Capture the cell that displays the provided text and extract its (X, Y) central coordinate. 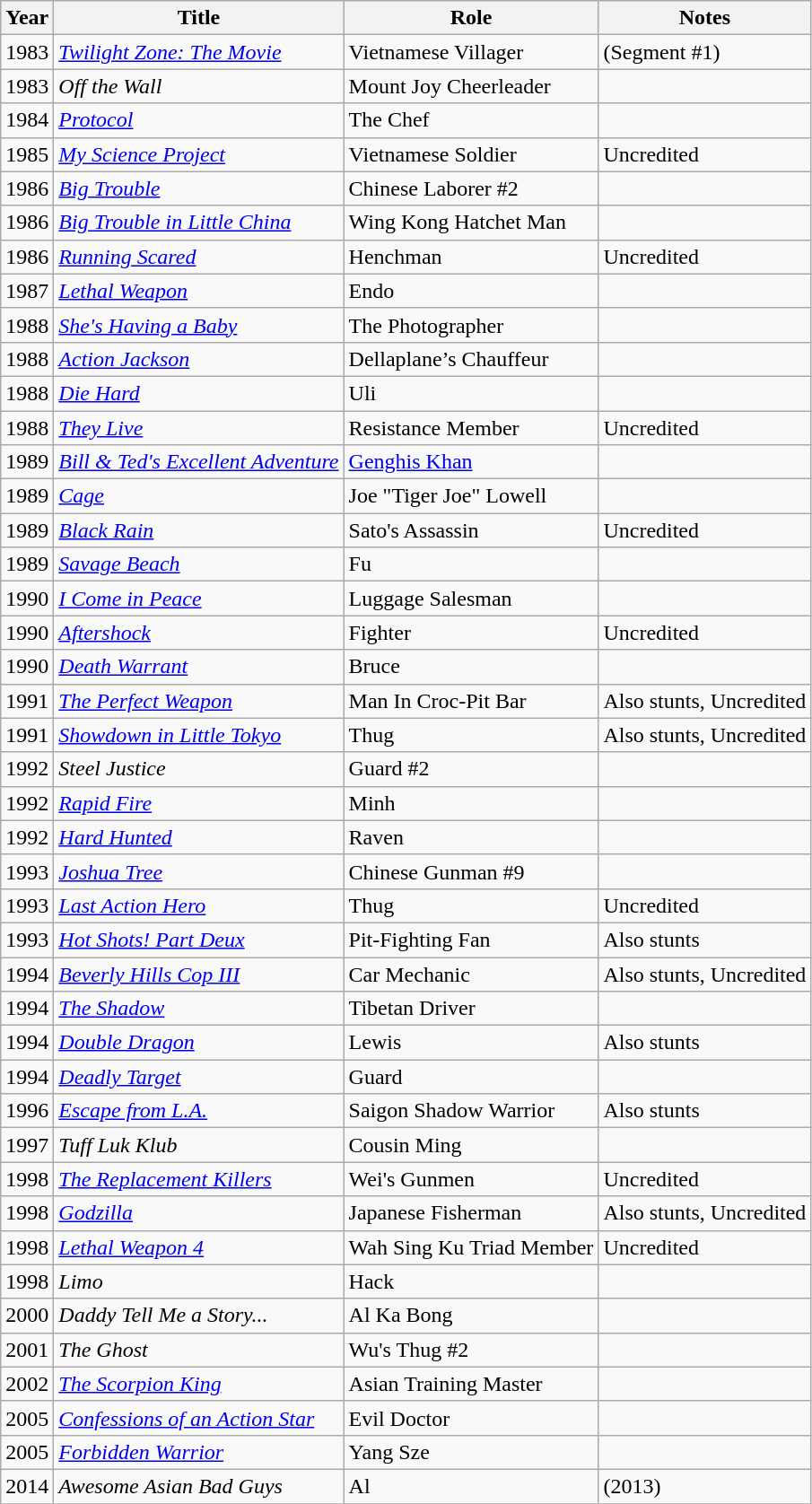
Man In Croc-Pit Bar (471, 701)
Resistance Member (471, 428)
Lethal Weapon (199, 291)
Al Ka Bong (471, 1316)
Running Scared (199, 257)
Wing Kong Hatchet Man (471, 223)
Yang Sze (471, 1452)
Joshua Tree (199, 871)
Vietnamese Soldier (471, 154)
Year (27, 18)
Evil Doctor (471, 1418)
2001 (27, 1350)
Saigon Shadow Warrior (471, 1111)
Aftershock (199, 633)
Hack (471, 1281)
Savage Beach (199, 564)
1987 (27, 291)
Protocol (199, 120)
Pit-Fighting Fan (471, 940)
Twilight Zone: The Movie (199, 52)
Off the Wall (199, 86)
Chinese Gunman #9 (471, 871)
Raven (471, 837)
Big Trouble (199, 188)
She's Having a Baby (199, 325)
Tuff Luk Klub (199, 1145)
Black Rain (199, 530)
2000 (27, 1316)
Cage (199, 496)
Role (471, 18)
(2013) (705, 1486)
Al (471, 1486)
Tibetan Driver (471, 1009)
Bill & Ted's Excellent Adventure (199, 462)
Last Action Hero (199, 905)
Car Mechanic (471, 974)
The Shadow (199, 1009)
Double Dragon (199, 1043)
Notes (705, 18)
Rapid Fire (199, 803)
The Replacement Killers (199, 1179)
Minh (471, 803)
The Ghost (199, 1350)
Lewis (471, 1043)
Guard #2 (471, 769)
(Segment #1) (705, 52)
1997 (27, 1145)
Wah Sing Ku Triad Member (471, 1247)
Chinese Laborer #2 (471, 188)
The Perfect Weapon (199, 701)
Steel Justice (199, 769)
Uli (471, 393)
1984 (27, 120)
Joe "Tiger Joe" Lowell (471, 496)
Lethal Weapon 4 (199, 1247)
Fighter (471, 633)
1985 (27, 154)
Escape from L.A. (199, 1111)
The Chef (471, 120)
I Come in Peace (199, 599)
Sato's Assassin (471, 530)
The Photographer (471, 325)
Die Hard (199, 393)
Hot Shots! Part Deux (199, 940)
Awesome Asian Bad Guys (199, 1486)
Wei's Gunmen (471, 1179)
2002 (27, 1384)
Forbidden Warrior (199, 1452)
Fu (471, 564)
Henchman (471, 257)
Deadly Target (199, 1077)
1996 (27, 1111)
Hard Hunted (199, 837)
Bruce (471, 667)
Title (199, 18)
Beverly Hills Cop III (199, 974)
Godzilla (199, 1213)
Guard (471, 1077)
Vietnamese Villager (471, 52)
Confessions of an Action Star (199, 1418)
Asian Training Master (471, 1384)
The Scorpion King (199, 1384)
Action Jackson (199, 359)
Dellaplane’s Chauffeur (471, 359)
Endo (471, 291)
Showdown in Little Tokyo (199, 735)
Wu's Thug #2 (471, 1350)
Genghis Khan (471, 462)
2014 (27, 1486)
Luggage Salesman (471, 599)
My Science Project (199, 154)
They Live (199, 428)
Big Trouble in Little China (199, 223)
Cousin Ming (471, 1145)
Death Warrant (199, 667)
Limo (199, 1281)
Mount Joy Cheerleader (471, 86)
Daddy Tell Me a Story... (199, 1316)
Japanese Fisherman (471, 1213)
